Scan for the cell matching the given text and deliver its [X, Y] coordinate at center. 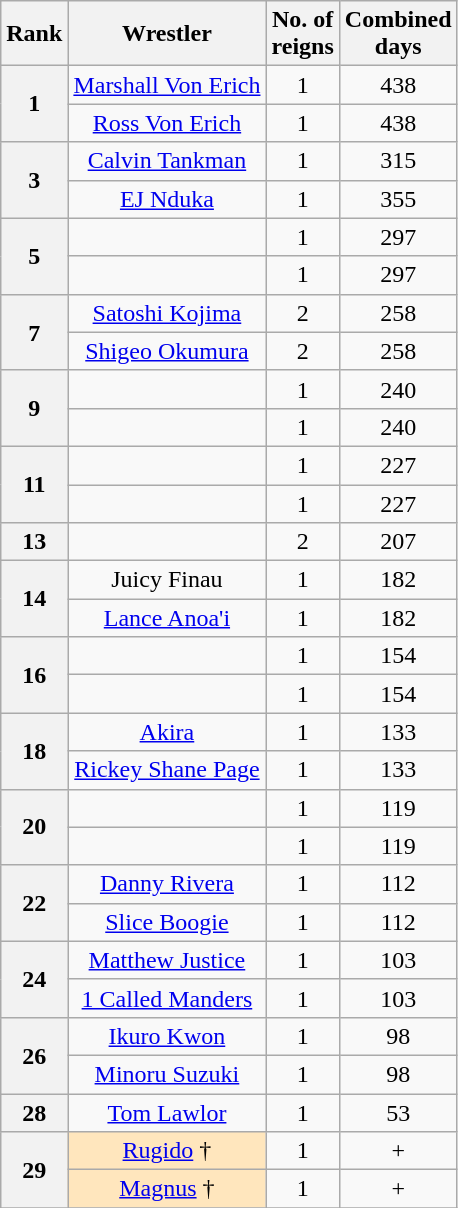
315 [398, 161]
22 [34, 903]
11 [34, 484]
Lance Anoa'i [167, 618]
Rugido † [167, 1151]
Slice Boogie [167, 922]
Magnus † [167, 1189]
No. ofreigns [302, 34]
EJ Nduka [167, 199]
16 [34, 675]
Ross Von Erich [167, 123]
18 [34, 751]
26 [34, 1055]
Juicy Finau [167, 580]
Rickey Shane Page [167, 770]
1 Called Manders [167, 998]
207 [398, 542]
7 [34, 332]
9 [34, 408]
Matthew Justice [167, 960]
24 [34, 979]
53 [398, 1113]
29 [34, 1170]
20 [34, 827]
5 [34, 256]
3 [34, 180]
Akira [167, 732]
Tom Lawlor [167, 1113]
Ikuro Kwon [167, 1036]
Marshall Von Erich [167, 85]
28 [34, 1113]
Rank [34, 34]
Shigeo Okumura [167, 351]
Wrestler [167, 34]
Danny Rivera [167, 884]
Calvin Tankman [167, 161]
Satoshi Kojima [167, 313]
Combineddays [398, 34]
13 [34, 542]
Minoru Suzuki [167, 1074]
355 [398, 199]
14 [34, 599]
